Provide the (X, Y) coordinate of the cell's center where the given text is located.  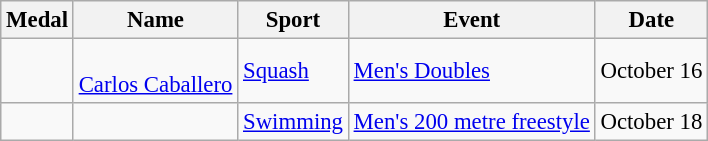
Medal (38, 20)
Swimming (294, 122)
Carlos Caballero (155, 72)
Event (472, 20)
Name (155, 20)
Date (651, 20)
Sport (294, 20)
Squash (294, 72)
October 18 (651, 122)
Men's 200 metre freestyle (472, 122)
Men's Doubles (472, 72)
October 16 (651, 72)
